Find where the given text appears and provide that cell's center as (X, Y) coordinate. 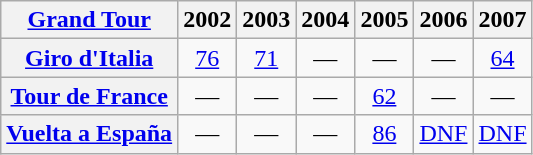
2005 (384, 20)
86 (384, 134)
2007 (502, 20)
62 (384, 96)
2006 (444, 20)
76 (208, 58)
64 (502, 58)
Giro d'Italia (90, 58)
Vuelta a España (90, 134)
Grand Tour (90, 20)
71 (266, 58)
2003 (266, 20)
2004 (326, 20)
2002 (208, 20)
Tour de France (90, 96)
